Identify which cell holds the provided text, then report its [X, Y] central coordinate. 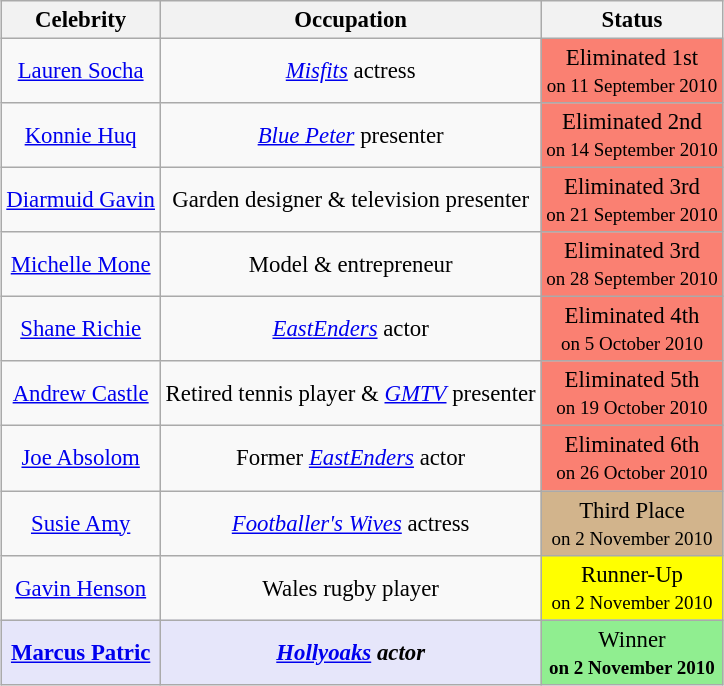
Runner-Upon 2 November 2010 [632, 588]
Susie Amy [80, 522]
Celebrity [80, 20]
Marcus Patric [80, 652]
Wales rugby player [350, 588]
Eliminated 1ston 11 September 2010 [632, 70]
Gavin Henson [80, 588]
Misfits actress [350, 70]
Eliminated 3rdon 28 September 2010 [632, 264]
Footballer's Wives actress [350, 522]
Former EastEnders actor [350, 458]
Eliminated 3rdon 21 September 2010 [632, 200]
Lauren Socha [80, 70]
Eliminated 6th on 26 October 2010 [632, 458]
Andrew Castle [80, 394]
Occupation [350, 20]
Konnie Huq [80, 136]
Hollyoaks actor [350, 652]
Blue Peter presenter [350, 136]
Status [632, 20]
Winneron 2 November 2010 [632, 652]
Michelle Mone [80, 264]
Shane Richie [80, 330]
Eliminated 5th on 19 October 2010 [632, 394]
Joe Absolom [80, 458]
Garden designer & television presenter [350, 200]
Third Place on 2 November 2010 [632, 522]
Eliminated 2ndon 14 September 2010 [632, 136]
EastEnders actor [350, 330]
Retired tennis player & GMTV presenter [350, 394]
Model & entrepreneur [350, 264]
Eliminated 4th on 5 October 2010 [632, 330]
Diarmuid Gavin [80, 200]
